Find where the given text appears and provide that cell's center as [X, Y] coordinate. 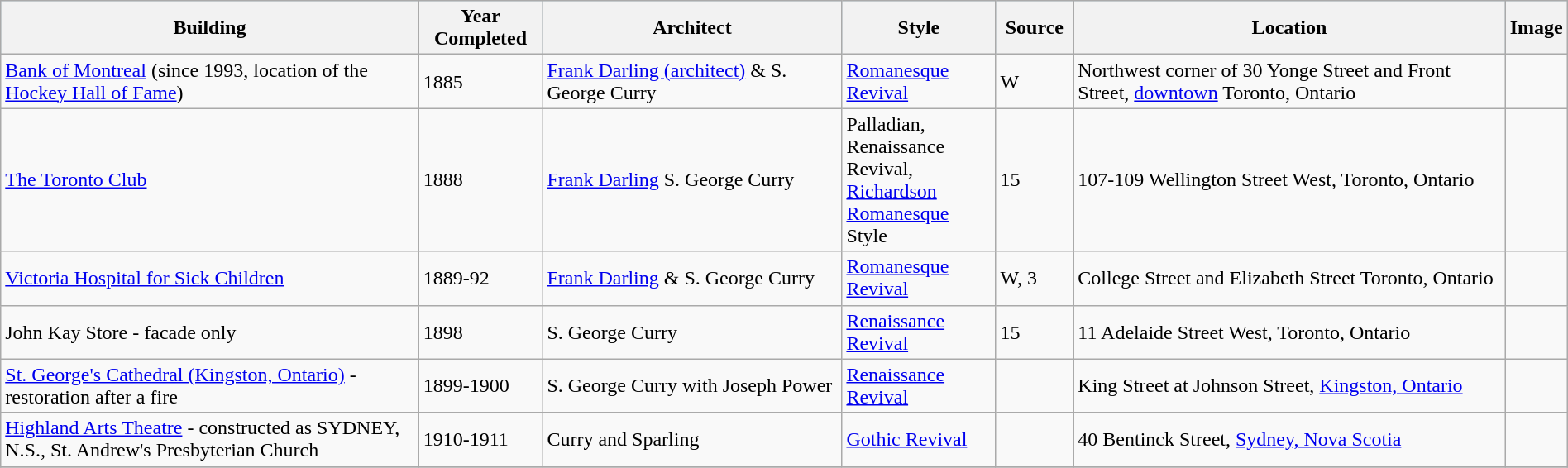
W [1035, 81]
1889-92 [480, 278]
W, 3 [1035, 278]
John Kay Store - facade only [210, 332]
107-109 Wellington Street West, Toronto, Ontario [1289, 180]
1885 [480, 81]
40 Bentinck Street, Sydney, Nova Scotia [1289, 440]
Source [1035, 28]
Bank of Montreal (since 1993, location of the Hockey Hall of Fame) [210, 81]
Gothic Revival [919, 440]
Frank Darling S. George Curry [692, 180]
King Street at Johnson Street, Kingston, Ontario [1289, 385]
1898 [480, 332]
The Toronto Club [210, 180]
College Street and Elizabeth Street Toronto, Ontario [1289, 278]
Frank Darling (architect) & S. George Curry [692, 81]
Victoria Hospital for Sick Children [210, 278]
Year Completed [480, 28]
Highland Arts Theatre - constructed as SYDNEY, N.S., St. Andrew's Presbyterian Church [210, 440]
1888 [480, 180]
St. George's Cathedral (Kingston, Ontario) -restoration after a fire [210, 385]
Architect [692, 28]
1899-1900 [480, 385]
Location [1289, 28]
11 Adelaide Street West, Toronto, Ontario [1289, 332]
Frank Darling & S. George Curry [692, 278]
Style [919, 28]
Image [1537, 28]
S. George Curry [692, 332]
1910-1911 [480, 440]
Building [210, 28]
Palladian, Renaissance Revival, Richardson Romanesque Style [919, 180]
Curry and Sparling [692, 440]
S. George Curry with Joseph Power [692, 385]
Northwest corner of 30 Yonge Street and Front Street, downtown Toronto, Ontario [1289, 81]
